Capture the cell that displays the provided text and extract its [x, y] central coordinate. 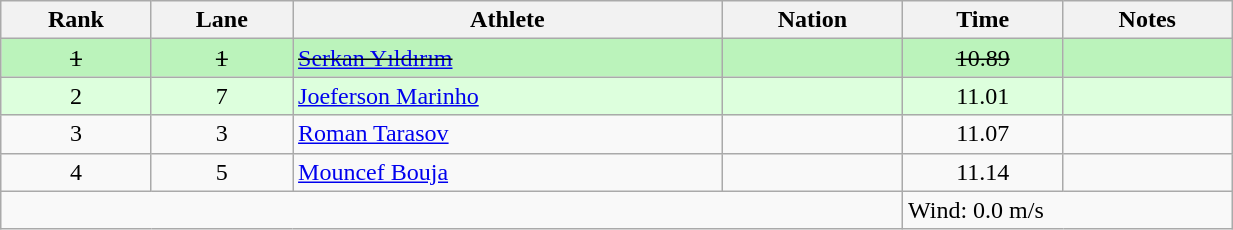
Notes [1148, 20]
11.14 [983, 172]
Mouncef Bouja [508, 172]
Lane [222, 20]
Nation [812, 20]
Serkan Yıldırım [508, 58]
11.07 [983, 134]
Roman Tarasov [508, 134]
Joeferson Marinho [508, 96]
5 [222, 172]
10.89 [983, 58]
11.01 [983, 96]
Rank [76, 20]
2 [76, 96]
4 [76, 172]
Athlete [508, 20]
7 [222, 96]
Wind: 0.0 m/s [1068, 210]
Time [983, 20]
